Provide the [X, Y] coordinate of the cell's center where the given text is located.  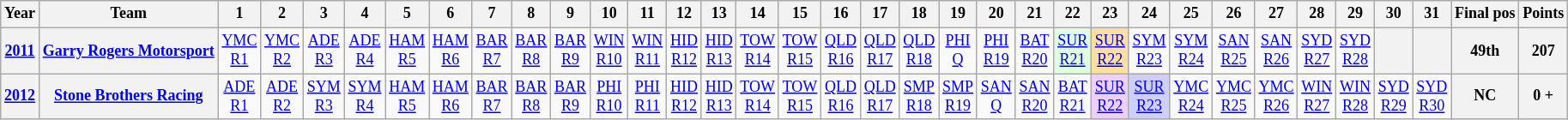
27 [1276, 14]
WINR11 [647, 51]
49th [1485, 51]
31 [1432, 14]
19 [958, 14]
PHIR10 [609, 97]
ADER2 [282, 97]
WINR10 [609, 51]
BATR20 [1035, 51]
23 [1110, 14]
2 [282, 14]
YMCR25 [1234, 97]
0 + [1543, 97]
SYMR4 [365, 97]
SANR26 [1276, 51]
SMPR19 [958, 97]
7 [492, 14]
SYMR24 [1191, 51]
ADER1 [239, 97]
29 [1356, 14]
20 [996, 14]
25 [1191, 14]
22 [1073, 14]
BATR21 [1073, 97]
WINR28 [1356, 97]
Team [129, 14]
PHIR19 [996, 51]
6 [451, 14]
10 [609, 14]
28 [1317, 14]
26 [1234, 14]
SYDR30 [1432, 97]
SYDR28 [1356, 51]
Points [1543, 14]
207 [1543, 51]
Stone Brothers Racing [129, 97]
SURR21 [1073, 51]
SYMR3 [324, 97]
5 [407, 14]
16 [841, 14]
YMCR24 [1191, 97]
3 [324, 14]
SMPR18 [919, 97]
4 [365, 14]
ADER3 [324, 51]
NC [1485, 97]
QLDR18 [919, 51]
24 [1149, 14]
2012 [21, 97]
18 [919, 14]
YMCR26 [1276, 97]
8 [531, 14]
YMCR1 [239, 51]
13 [719, 14]
11 [647, 14]
YMCR2 [282, 51]
15 [800, 14]
SYMR23 [1149, 51]
PHIQ [958, 51]
SYDR27 [1317, 51]
WINR27 [1317, 97]
12 [685, 14]
SURR23 [1149, 97]
Garry Rogers Motorsport [129, 51]
14 [757, 14]
ADER4 [365, 51]
2011 [21, 51]
Final pos [1485, 14]
SANR20 [1035, 97]
1 [239, 14]
21 [1035, 14]
30 [1394, 14]
Year [21, 14]
SANR25 [1234, 51]
17 [880, 14]
PHIR11 [647, 97]
SANQ [996, 97]
9 [571, 14]
SYDR29 [1394, 97]
